Determine the [x, y] coordinate at the center of the cell enclosing the given text.  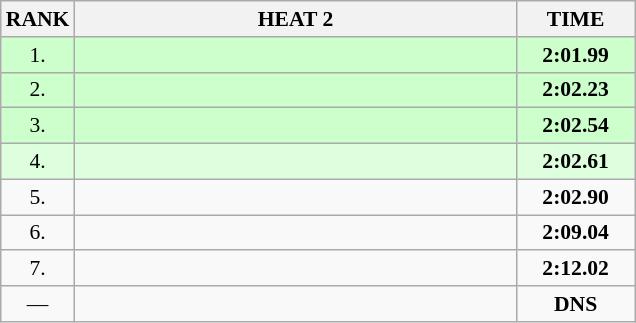
2:12.02 [576, 269]
RANK [38, 19]
2:02.90 [576, 197]
3. [38, 126]
1. [38, 55]
6. [38, 233]
TIME [576, 19]
7. [38, 269]
— [38, 304]
2:09.04 [576, 233]
DNS [576, 304]
2:02.61 [576, 162]
HEAT 2 [295, 19]
2. [38, 90]
2:01.99 [576, 55]
2:02.23 [576, 90]
4. [38, 162]
5. [38, 197]
2:02.54 [576, 126]
